For the text-containing cell, return its midpoint in (x, y) coordinate format. 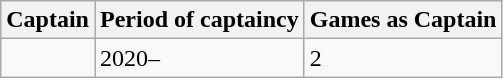
2 (403, 58)
Period of captaincy (199, 20)
2020– (199, 58)
Captain (48, 20)
Games as Captain (403, 20)
